Capture the cell that displays the provided text and extract its (X, Y) central coordinate. 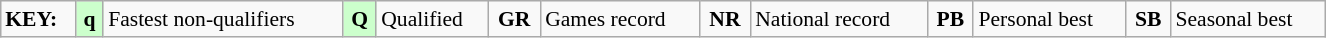
SB (1148, 19)
Q (360, 19)
PB (950, 19)
KEY: (38, 19)
Fastest non-qualifiers (223, 19)
q (90, 19)
NR (725, 19)
Games record (620, 19)
Seasonal best (1248, 19)
National record (838, 19)
Qualified (432, 19)
GR (514, 19)
Personal best (1049, 19)
